Return (x, y) of the center of cell containing provided text 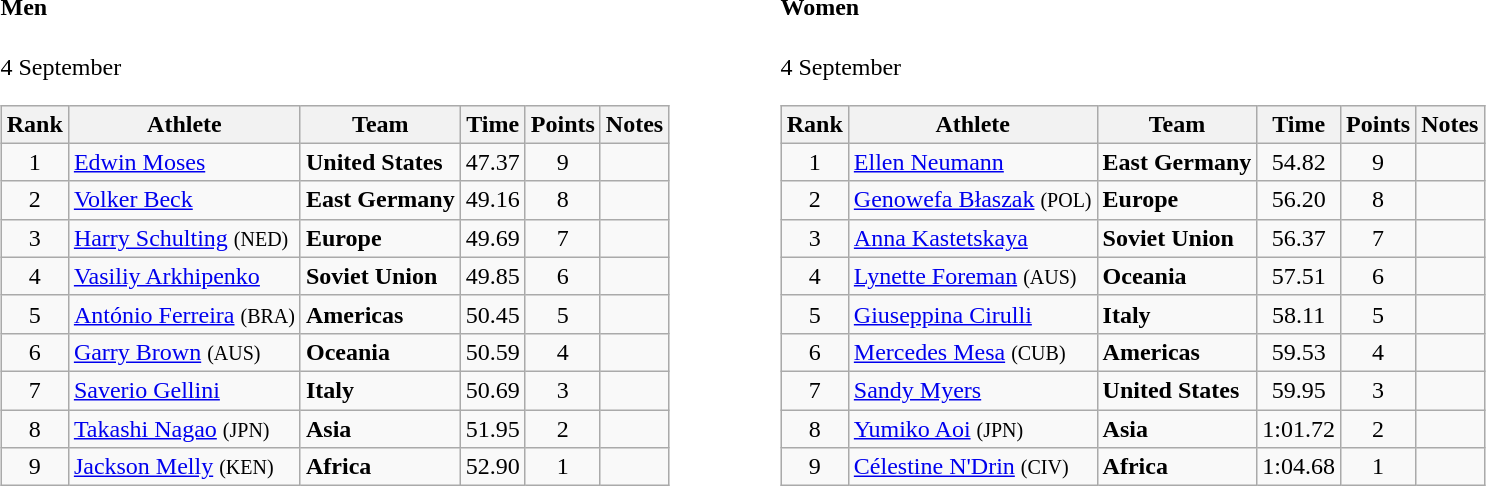
Célestine N'Drin (CIV) (972, 467)
Jackson Melly (KEN) (184, 467)
António Ferreira (BRA) (184, 314)
1:01.72 (1299, 429)
49.16 (492, 200)
56.37 (1299, 238)
Volker Beck (184, 200)
50.59 (492, 352)
Giuseppina Cirulli (972, 314)
54.82 (1299, 162)
51.95 (492, 429)
49.69 (492, 238)
Sandy Myers (972, 390)
Genowefa Błaszak (POL) (972, 200)
Takashi Nagao (JPN) (184, 429)
49.85 (492, 276)
50.69 (492, 390)
Garry Brown (AUS) (184, 352)
59.95 (1299, 390)
58.11 (1299, 314)
47.37 (492, 162)
Harry Schulting (NED) (184, 238)
Ellen Neumann (972, 162)
Yumiko Aoi (JPN) (972, 429)
Saverio Gellini (184, 390)
59.53 (1299, 352)
50.45 (492, 314)
Vasiliy Arkhipenko (184, 276)
Anna Kastetskaya (972, 238)
Lynette Foreman (AUS) (972, 276)
Edwin Moses (184, 162)
57.51 (1299, 276)
52.90 (492, 467)
56.20 (1299, 200)
Mercedes Mesa (CUB) (972, 352)
1:04.68 (1299, 467)
